For the text-containing cell, return its midpoint in [X, Y] coordinate format. 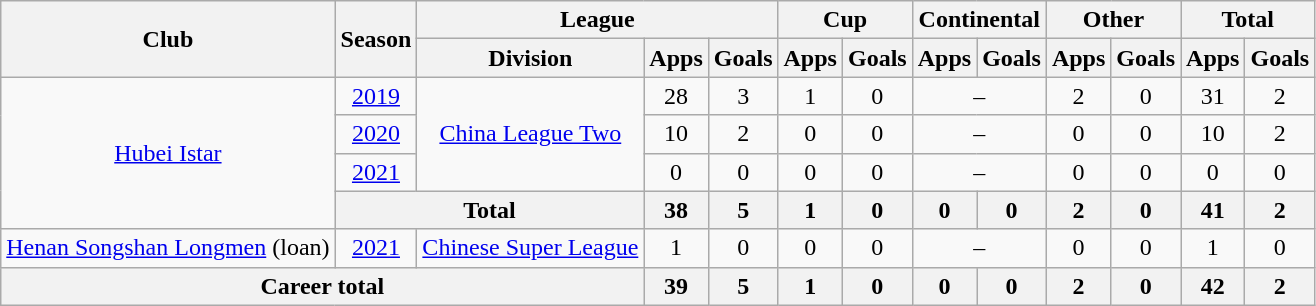
Other [1113, 20]
Henan Songshan Longmen (loan) [168, 248]
38 [676, 210]
Continental [979, 20]
2020 [376, 134]
31 [1213, 96]
41 [1213, 210]
Career total [322, 286]
28 [676, 96]
Hubei Istar [168, 153]
Cup [845, 20]
42 [1213, 286]
Club [168, 39]
3 [743, 96]
Chinese Super League [530, 248]
Division [530, 58]
Season [376, 39]
39 [676, 286]
China League Two [530, 134]
2019 [376, 96]
League [598, 20]
